Return the (x, y) coordinate for the center point of the cell that contains the specified text.  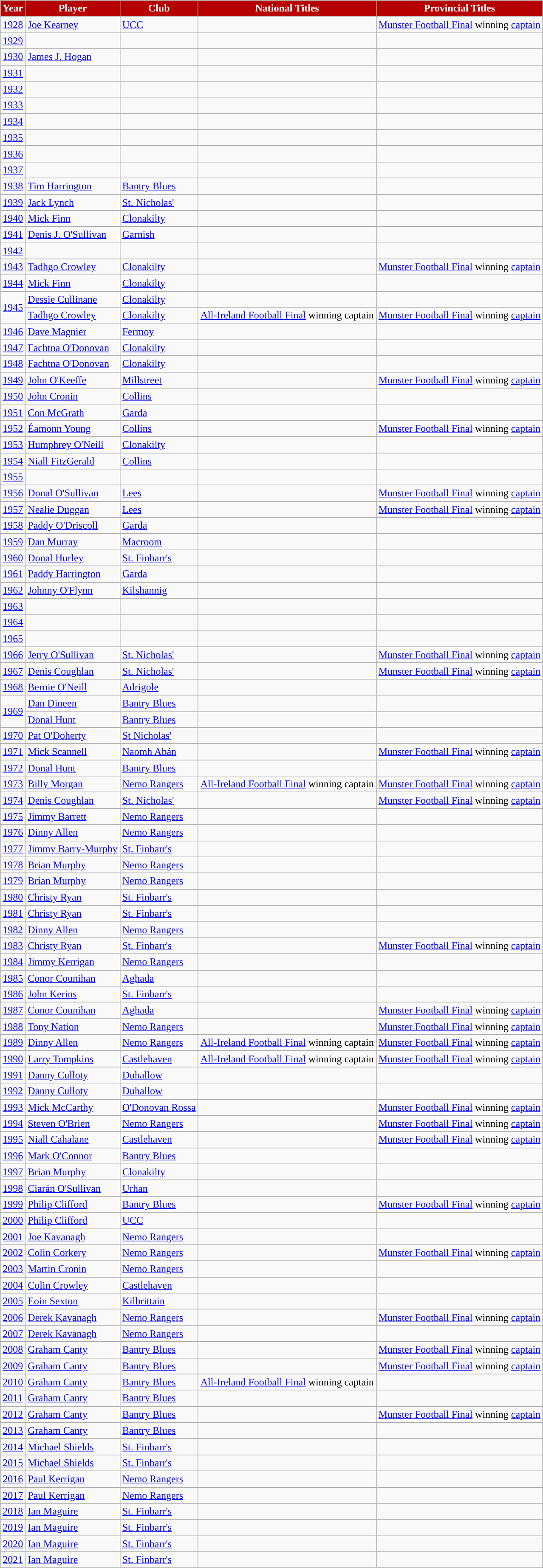
Colin Corkery (73, 1253)
2009 (13, 1366)
1952 (13, 428)
Larry Tompkins (73, 1059)
2016 (13, 1479)
1992 (13, 1091)
1973 (13, 784)
1995 (13, 1140)
2003 (13, 1269)
Provincial Titles (459, 8)
St Nicholas' (159, 736)
1929 (13, 41)
Paddy Harrington (73, 574)
Adrigole (159, 687)
1996 (13, 1156)
Millstreet (159, 380)
2014 (13, 1447)
Club (159, 8)
1978 (13, 865)
2013 (13, 1430)
Con McGrath (73, 412)
1949 (13, 380)
Jimmy Barry-Murphy (73, 849)
2018 (13, 1512)
Player (73, 8)
1971 (13, 752)
1946 (13, 332)
1936 (13, 154)
2006 (13, 1317)
Mick McCarthy (73, 1107)
2011 (13, 1398)
1958 (13, 526)
1955 (13, 477)
1985 (13, 978)
1976 (13, 833)
Donal Hurley (73, 558)
1964 (13, 622)
2012 (13, 1414)
1941 (13, 235)
1994 (13, 1123)
Kilbrittain (159, 1301)
2007 (13, 1334)
1948 (13, 364)
1950 (13, 396)
Nealie Duggan (73, 510)
Martin Cronin (73, 1269)
Johnny O'Flynn (73, 590)
Paddy O'Driscoll (73, 526)
Dan Murray (73, 542)
Éamonn Young (73, 428)
National Titles (287, 8)
Denis J. O'Sullivan (73, 235)
Joe Kearney (73, 25)
1935 (13, 138)
Ciarán O'Sullivan (73, 1188)
2000 (13, 1220)
1983 (13, 946)
1984 (13, 962)
1934 (13, 121)
Eoin Sexton (73, 1301)
1974 (13, 800)
1953 (13, 445)
Mick Scannell (73, 752)
1961 (13, 574)
1932 (13, 89)
1998 (13, 1188)
Pat O'Doherty (73, 736)
1988 (13, 1027)
2020 (13, 1544)
1959 (13, 542)
Macroom (159, 542)
1963 (13, 606)
Jack Lynch (73, 203)
Naomh Abán (159, 752)
1989 (13, 1043)
1962 (13, 590)
1990 (13, 1059)
Jerry O'Sullivan (73, 655)
Jimmy Kerrigan (73, 962)
1991 (13, 1075)
John O'Keeffe (73, 380)
1981 (13, 913)
1987 (13, 1011)
1945 (13, 307)
1972 (13, 768)
1954 (13, 461)
2015 (13, 1463)
1940 (13, 219)
1956 (13, 493)
1951 (13, 412)
1931 (13, 73)
1944 (13, 283)
1937 (13, 170)
1979 (13, 881)
Humphrey O'Neill (73, 445)
Dan Dineen (73, 703)
1999 (13, 1204)
2002 (13, 1253)
1969 (13, 711)
John Kerins (73, 994)
2010 (13, 1382)
Fermoy (159, 332)
James J. Hogan (73, 57)
1970 (13, 736)
2017 (13, 1495)
2019 (13, 1528)
2021 (13, 1560)
1967 (13, 671)
1980 (13, 897)
Dessie Cullinane (73, 299)
1960 (13, 558)
Colin Crowley (73, 1285)
Year (13, 8)
Bernie O'Neill (73, 687)
Joe Kavanagh (73, 1237)
1930 (13, 57)
Dave Magnier (73, 332)
2008 (13, 1350)
O'Donovan Rossa (159, 1107)
1942 (13, 251)
Billy Morgan (73, 784)
1933 (13, 105)
Kilshannig (159, 590)
Niall Cahalane (73, 1140)
1957 (13, 510)
Tim Harrington (73, 186)
Mark O'Connor (73, 1156)
1966 (13, 655)
Steven O'Brien (73, 1123)
1975 (13, 816)
Garnish (159, 235)
1965 (13, 639)
1986 (13, 994)
Niall FitzGerald (73, 461)
2004 (13, 1285)
Jimmy Barrett (73, 816)
1968 (13, 687)
1993 (13, 1107)
1997 (13, 1172)
1928 (13, 25)
1939 (13, 203)
1977 (13, 849)
1982 (13, 929)
Urhan (159, 1188)
Donal O'Sullivan (73, 493)
Tony Nation (73, 1027)
1947 (13, 348)
1943 (13, 267)
2005 (13, 1301)
1938 (13, 186)
2001 (13, 1237)
John Cronin (73, 396)
